Capture the cell that displays the provided text and extract its [X, Y] central coordinate. 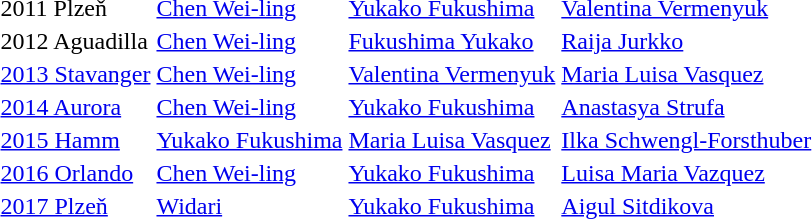
Maria Luisa Vasquez [452, 140]
Valentina Vermenyuk [452, 74]
Fukushima Yukako [452, 41]
